Find where the given text appears and provide that cell's center as (x, y) coordinate. 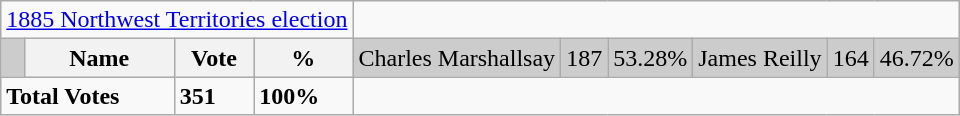
Charles Marshallsay (457, 58)
Total Votes (88, 96)
100% (304, 96)
1885 Northwest Territories election (177, 20)
53.28% (650, 58)
Name (99, 58)
351 (214, 96)
164 (850, 58)
187 (584, 58)
% (304, 58)
46.72% (916, 58)
Vote (214, 58)
James Reilly (760, 58)
